Determine the (x, y) coordinate at the center of the cell enclosing the given text.  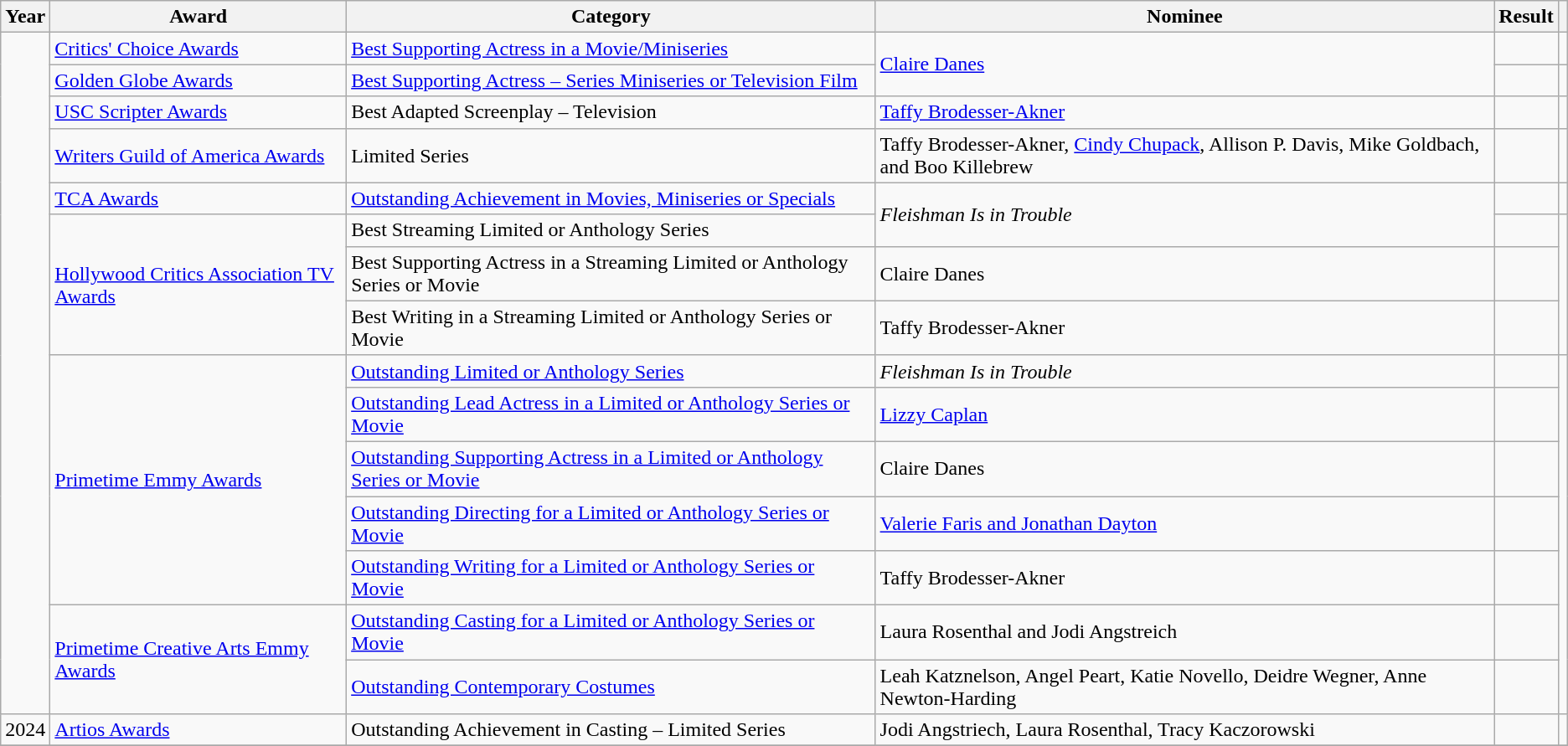
Best Adapted Screenplay – Television (611, 112)
Best Supporting Actress in a Movie/Miniseries (611, 49)
Lizzy Caplan (1184, 414)
2024 (25, 730)
Primetime Creative Arts Emmy Awards (199, 660)
Outstanding Lead Actress in a Limited or Anthology Series or Movie (611, 414)
Valerie Faris and Jonathan Dayton (1184, 522)
Best Streaming Limited or Anthology Series (611, 230)
Critics' Choice Awards (199, 49)
Writers Guild of America Awards (199, 156)
Golden Globe Awards (199, 80)
Outstanding Achievement in Casting – Limited Series (611, 730)
Jodi Angstriech, Laura Rosenthal, Tracy Kaczorowski (1184, 730)
Outstanding Casting for a Limited or Anthology Series or Movie (611, 633)
Taffy Brodesser-Akner, Cindy Chupack, Allison P. Davis, Mike Goldbach, and Boo Killebrew (1184, 156)
TCA Awards (199, 198)
Outstanding Contemporary Costumes (611, 687)
Hollywood Critics Association TV Awards (199, 285)
Best Writing in a Streaming Limited or Anthology Series or Movie (611, 328)
Artios Awards (199, 730)
Category (611, 17)
Outstanding Achievement in Movies, Miniseries or Specials (611, 198)
Outstanding Directing for a Limited or Anthology Series or Movie (611, 522)
Outstanding Supporting Actress in a Limited or Anthology Series or Movie (611, 469)
Best Supporting Actress – Series Miniseries or Television Film (611, 80)
Nominee (1184, 17)
Primetime Emmy Awards (199, 480)
Laura Rosenthal and Jodi Angstreich (1184, 633)
Result (1526, 17)
Outstanding Writing for a Limited or Anthology Series or Movie (611, 578)
Leah Katznelson, Angel Peart, Katie Novello, Deidre Wegner, Anne Newton-Harding (1184, 687)
Year (25, 17)
Best Supporting Actress in a Streaming Limited or Anthology Series or Movie (611, 273)
USC Scripter Awards (199, 112)
Award (199, 17)
Outstanding Limited or Anthology Series (611, 371)
Limited Series (611, 156)
